Provide the [X, Y] coordinate of the cell's center where the given text is located.  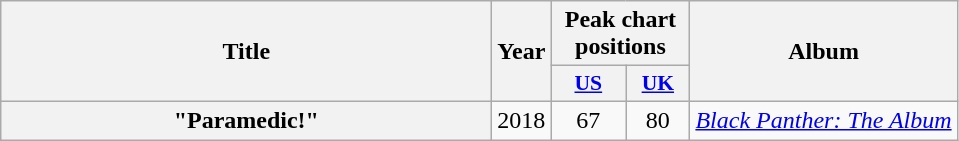
Year [522, 52]
Title [246, 52]
UK [658, 84]
Album [824, 52]
80 [658, 120]
67 [588, 120]
Peak chart positions [620, 34]
2018 [522, 120]
Black Panther: The Album [824, 120]
US [588, 84]
"Paramedic!" [246, 120]
